Return the [x, y] coordinate for the center point of the cell that contains the specified text.  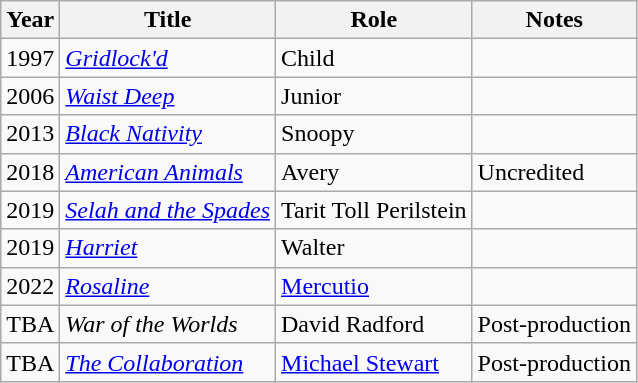
Black Nativity [168, 134]
Waist Deep [168, 96]
Notes [554, 20]
2013 [30, 134]
War of the Worlds [168, 324]
Michael Stewart [374, 362]
Selah and the Spades [168, 210]
Mercutio [374, 286]
2006 [30, 96]
Role [374, 20]
Rosaline [168, 286]
Harriet [168, 248]
2018 [30, 172]
Uncredited [554, 172]
Snoopy [374, 134]
David Radford [374, 324]
Title [168, 20]
1997 [30, 58]
Junior [374, 96]
2022 [30, 286]
Tarit Toll Perilstein [374, 210]
Child [374, 58]
Walter [374, 248]
Year [30, 20]
American Animals [168, 172]
Avery [374, 172]
The Collaboration [168, 362]
Gridlock'd [168, 58]
